From the cell containing the given text, extract its center point as (X, Y) coordinate. 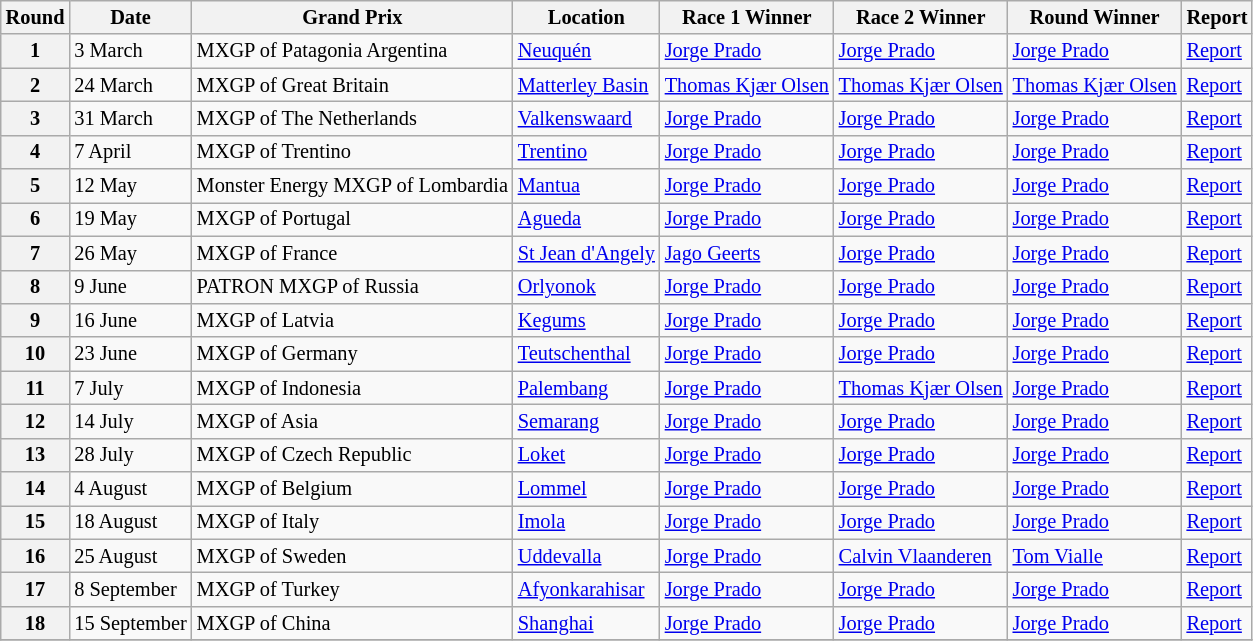
Lommel (586, 489)
8 (36, 287)
4 August (130, 489)
3 (36, 118)
7 (36, 253)
Matterley Basin (586, 85)
Agueda (586, 219)
St Jean d'Angely (586, 253)
Race 1 Winner (747, 17)
17 (36, 589)
Round (36, 17)
2 (36, 85)
MXGP of Asia (352, 421)
8 September (130, 589)
9 (36, 320)
31 March (130, 118)
6 (36, 219)
MXGP of Czech Republic (352, 455)
16 (36, 556)
Date (130, 17)
Neuquén (586, 51)
Tom Vialle (1095, 556)
Race 2 Winner (921, 17)
12 May (130, 186)
MXGP of The Netherlands (352, 118)
Location (586, 17)
MXGP of Latvia (352, 320)
Teutschenthal (586, 354)
Semarang (586, 421)
15 (36, 522)
MXGP of Trentino (352, 152)
PATRON MXGP of Russia (352, 287)
28 July (130, 455)
Uddevalla (586, 556)
14 July (130, 421)
7 April (130, 152)
4 (36, 152)
Orlyonok (586, 287)
18 August (130, 522)
11 (36, 388)
Calvin Vlaanderen (921, 556)
Jago Geerts (747, 253)
MXGP of Indonesia (352, 388)
MXGP of Sweden (352, 556)
12 (36, 421)
24 March (130, 85)
Valkenswaard (586, 118)
MXGP of Great Britain (352, 85)
MXGP of Patagonia Argentina (352, 51)
Grand Prix (352, 17)
25 August (130, 556)
9 June (130, 287)
19 May (130, 219)
Loket (586, 455)
14 (36, 489)
MXGP of China (352, 623)
7 July (130, 388)
18 (36, 623)
15 September (130, 623)
3 March (130, 51)
Imola (586, 522)
Palembang (586, 388)
MXGP of Portugal (352, 219)
MXGP of Germany (352, 354)
Trentino (586, 152)
13 (36, 455)
10 (36, 354)
Mantua (586, 186)
Kegums (586, 320)
Shanghai (586, 623)
Round Winner (1095, 17)
Monster Energy MXGP of Lombardia (352, 186)
Afyonkarahisar (586, 589)
26 May (130, 253)
5 (36, 186)
MXGP of France (352, 253)
1 (36, 51)
23 June (130, 354)
MXGP of Turkey (352, 589)
MXGP of Belgium (352, 489)
16 June (130, 320)
MXGP of Italy (352, 522)
